For the text-containing cell, return its midpoint in [X, Y] coordinate format. 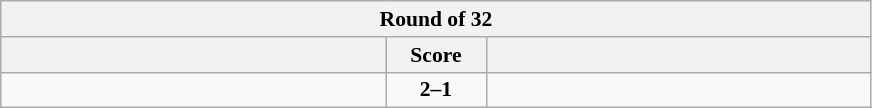
2–1 [436, 90]
Round of 32 [436, 19]
Score [436, 55]
